Return [X, Y] of the center of cell containing provided text 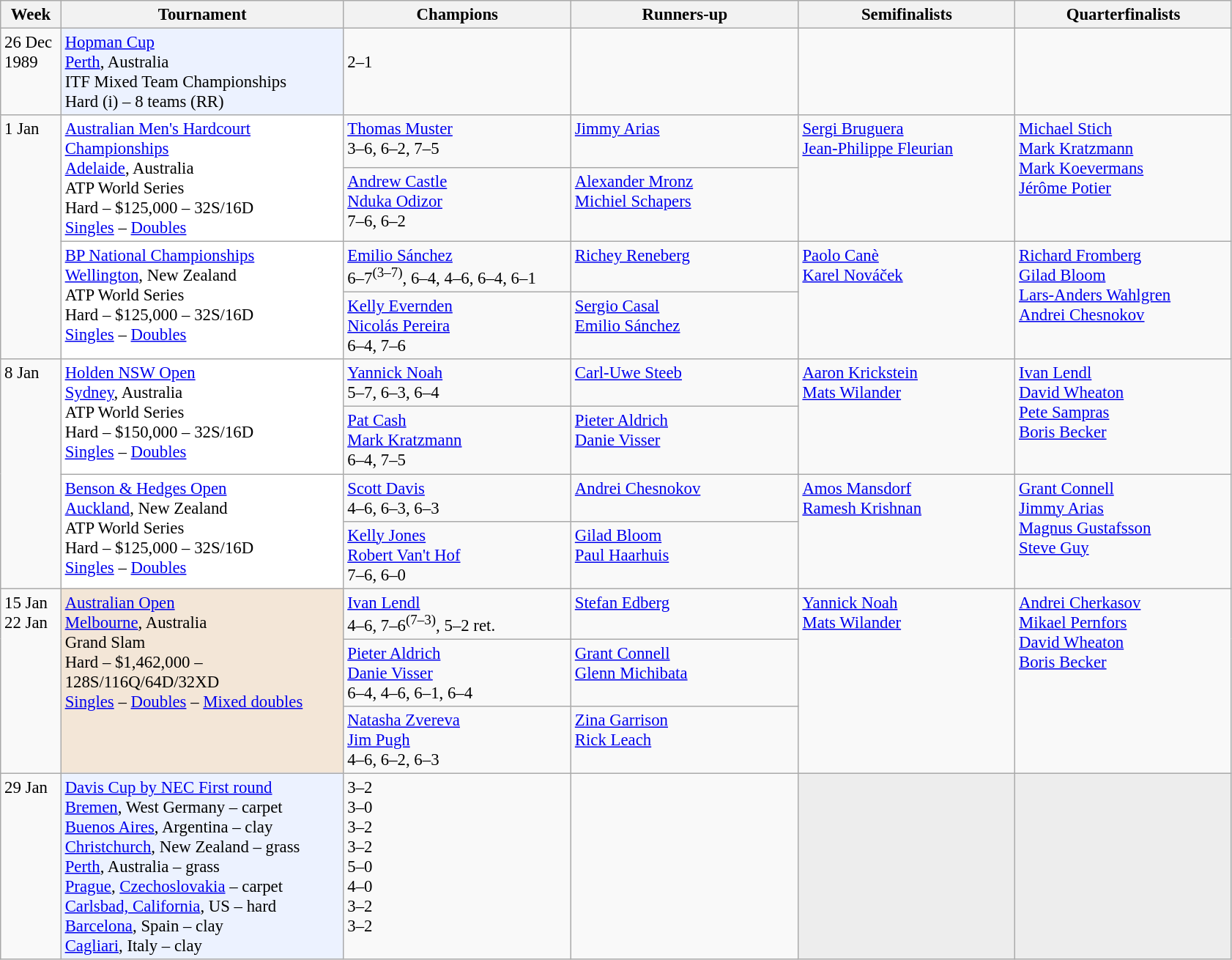
Sergi Bruguera Jean-Philippe Fleurian [907, 179]
Natasha Zvereva Jim Pugh 4–6, 6–2, 6–3 [457, 740]
Hopman Cup Perth, AustraliaITF Mixed Team Championships Hard (i) – 8 teams (RR) [202, 72]
Quarterfinalists [1124, 15]
Andrei Chesnokov [686, 498]
Pieter Aldrich Danie Visser [686, 440]
Andrei Cherkasov Mikael Pernfors David Wheaton Boris Becker [1124, 681]
Kelly Evernden Nicolás Pereira 6–4, 7–6 [457, 326]
Zina Garrison Rick Leach [686, 740]
Scott Davis 4–6, 6–3, 6–3 [457, 498]
26 Dec 1989 [31, 72]
Carl-Uwe Steeb [686, 383]
Runners-up [686, 15]
Sergio Casal Emilio Sánchez [686, 326]
Champions [457, 15]
Semifinalists [907, 15]
Australian Open Melbourne, Australia Grand Slam Hard – $1,462,000 – 128S/116Q/64D/32XD Singles – Doubles – Mixed doubles [202, 681]
15 Jan 22 Jan [31, 681]
Jimmy Arias [686, 141]
Amos Mansdorf Ramesh Krishnan [907, 531]
Emilio Sánchez 6–7(3–7), 6–4, 4–6, 6–4, 6–1 [457, 267]
3–2 3–0 3–2 3–2 5–0 4–0 3–2 3–2 [457, 866]
Ivan Lendl 4–6, 7–6(7–3), 5–2 ret. [457, 614]
Kelly Jones Robert Van't Hof 7–6, 6–0 [457, 555]
Richard Fromberg Gilad Bloom Lars-Anders Wahlgren Andrei Chesnokov [1124, 300]
Ivan Lendl David Wheaton Pete Sampras Boris Becker [1124, 416]
Yannick Noah Mats Wilander [907, 681]
8 Jan [31, 473]
Holden NSW Open Sydney, Australia ATP World Series Hard – $150,000 – 32S/16D Singles – Doubles [202, 416]
BP National Championships Wellington, New Zealand ATP World Series Hard – $125,000 – 32S/16D Singles – Doubles [202, 300]
Pat Cash Mark Kratzmann 6–4, 7–5 [457, 440]
Week [31, 15]
Tournament [202, 15]
Pieter Aldrich Danie Visser 6–4, 4–6, 6–1, 6–4 [457, 673]
Richey Reneberg [686, 267]
Michael Stich Mark Kratzmann Mark Koevermans Jérôme Potier [1124, 179]
Stefan Edberg [686, 614]
Aaron Krickstein Mats Wilander [907, 416]
Grant Connell Jimmy Arias Magnus Gustafsson Steve Guy [1124, 531]
1 Jan [31, 237]
29 Jan [31, 866]
Benson & Hedges Open Auckland, New Zealand ATP World Series Hard – $125,000 – 32S/16D Singles – Doubles [202, 531]
Alexander Mronz Michiel Schapers [686, 204]
Andrew Castle Nduka Odizor 7–6, 6–2 [457, 204]
Gilad Bloom Paul Haarhuis [686, 555]
Paolo Canè Karel Nováček [907, 300]
Grant Connell Glenn Michibata [686, 673]
2–1 [457, 72]
Thomas Muster 3–6, 6–2, 7–5 [457, 141]
Australian Men's Hardcourt Championships Adelaide, Australia ATP World Series Hard – $125,000 – 32S/16D Singles – Doubles [202, 179]
Yannick Noah 5–7, 6–3, 6–4 [457, 383]
